Scan for the cell matching the given text and deliver its (x, y) coordinate at center. 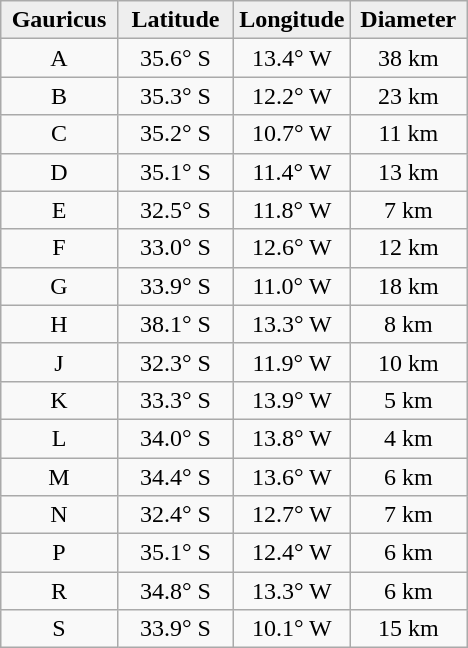
35.6° S (175, 58)
11.9° W (292, 362)
A (59, 58)
D (59, 172)
Gauricus (59, 20)
34.4° S (175, 477)
K (59, 400)
35.2° S (175, 134)
34.0° S (175, 438)
12.6° W (292, 248)
8 km (408, 324)
33.0° S (175, 248)
J (59, 362)
5 km (408, 400)
C (59, 134)
32.3° S (175, 362)
35.3° S (175, 96)
P (59, 553)
13.6° W (292, 477)
11.4° W (292, 172)
S (59, 629)
10.7° W (292, 134)
33.3° S (175, 400)
12 km (408, 248)
F (59, 248)
11.8° W (292, 210)
13 km (408, 172)
M (59, 477)
32.4° S (175, 515)
15 km (408, 629)
18 km (408, 286)
R (59, 591)
G (59, 286)
13.8° W (292, 438)
13.4° W (292, 58)
B (59, 96)
11 km (408, 134)
13.9° W (292, 400)
Longitude (292, 20)
12.7° W (292, 515)
12.4° W (292, 553)
H (59, 324)
23 km (408, 96)
34.8° S (175, 591)
11.0° W (292, 286)
10.1° W (292, 629)
38 km (408, 58)
L (59, 438)
32.5° S (175, 210)
N (59, 515)
38.1° S (175, 324)
4 km (408, 438)
Latitude (175, 20)
Diameter (408, 20)
10 km (408, 362)
E (59, 210)
12.2° W (292, 96)
